Extract the [X, Y] coordinate from the center of the cell holding the provided text.  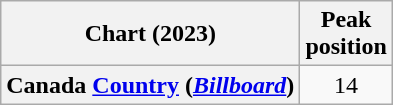
Canada Country (Billboard) [150, 85]
14 [346, 85]
Peakposition [346, 34]
Chart (2023) [150, 34]
